Capture the cell that displays the provided text and extract its (x, y) central coordinate. 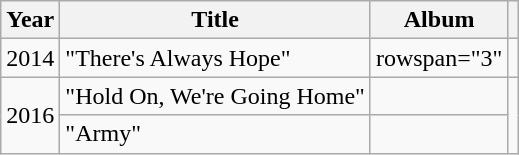
rowspan="3" (439, 58)
"Army" (216, 134)
2016 (30, 115)
Title (216, 20)
"Hold On, We're Going Home" (216, 96)
Year (30, 20)
"There's Always Hope" (216, 58)
2014 (30, 58)
Album (439, 20)
